Identify which cell holds the provided text, then report its (X, Y) central coordinate. 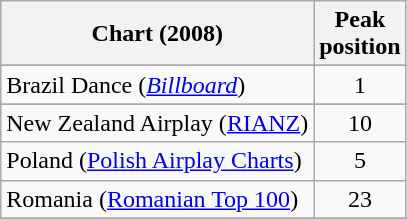
23 (360, 199)
Peakposition (360, 34)
10 (360, 123)
Chart (2008) (158, 34)
1 (360, 85)
Romania (Romanian Top 100) (158, 199)
New Zealand Airplay (RIANZ) (158, 123)
Poland (Polish Airplay Charts) (158, 161)
Brazil Dance (Billboard) (158, 85)
5 (360, 161)
